Identify which cell holds the provided text, then report its [x, y] central coordinate. 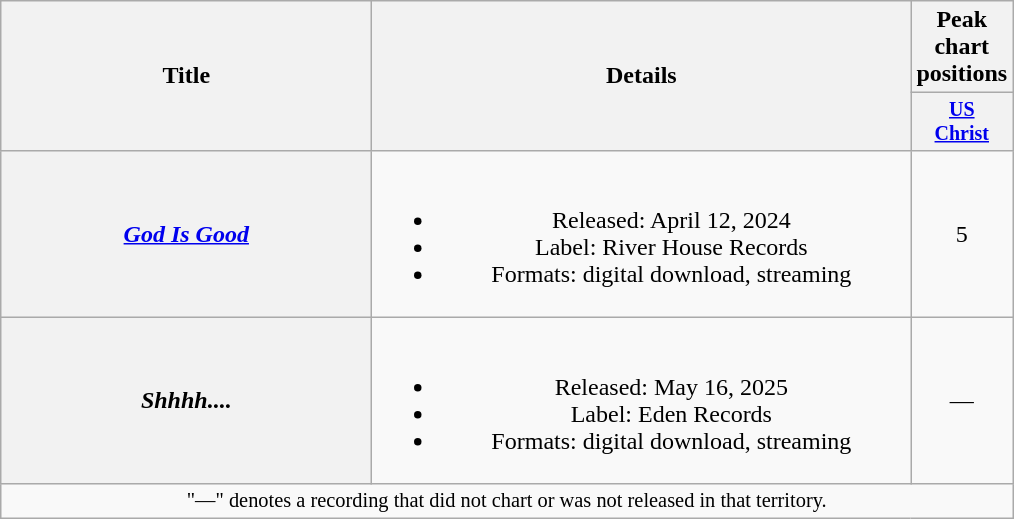
"—" denotes a recording that did not chart or was not released in that territory. [507, 501]
Details [642, 76]
5 [962, 234]
Peak chart positions [962, 47]
Title [186, 76]
Released: May 16, 2025Label: Eden RecordsFormats: digital download, streaming [642, 400]
— [962, 400]
Shhhh.... [186, 400]
USChrist [962, 122]
God Is Good [186, 234]
Released: April 12, 2024Label: River House RecordsFormats: digital download, streaming [642, 234]
